Search for the cell housing the specified text and yield its [x, y] center coordinate. 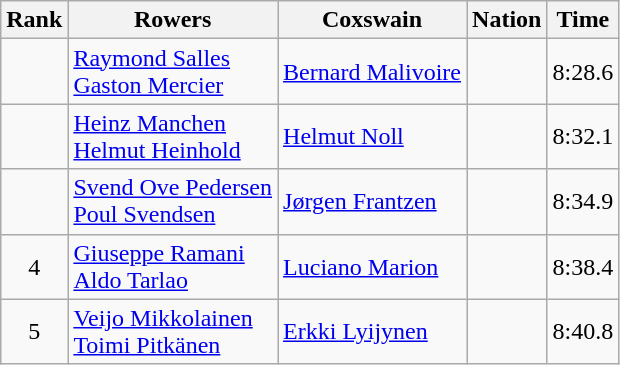
8:34.9 [583, 202]
4 [34, 266]
Svend Ove PedersenPoul Svendsen [173, 202]
Luciano Marion [372, 266]
Heinz ManchenHelmut Heinhold [173, 136]
8:40.8 [583, 332]
8:38.4 [583, 266]
Jørgen Frantzen [372, 202]
Giuseppe RamaniAldo Tarlao [173, 266]
Rowers [173, 20]
Helmut Noll [372, 136]
Raymond SallesGaston Mercier [173, 72]
Coxswain [372, 20]
Erkki Lyijynen [372, 332]
5 [34, 332]
8:32.1 [583, 136]
Time [583, 20]
8:28.6 [583, 72]
Veijo MikkolainenToimi Pitkänen [173, 332]
Nation [507, 20]
Rank [34, 20]
Bernard Malivoire [372, 72]
